Return (x, y) of the center of cell containing provided text 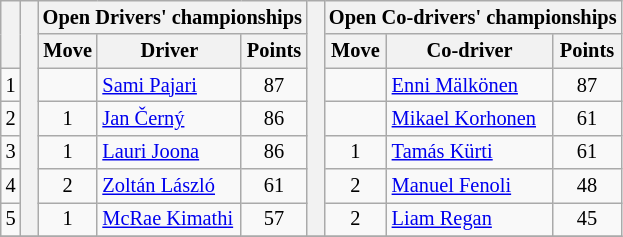
Co-driver (470, 51)
Zoltán László (169, 186)
Open Co-drivers' championships (472, 17)
Lauri Joona (169, 152)
Tamás Kürti (470, 152)
48 (588, 186)
Manuel Fenoli (470, 186)
57 (274, 219)
3 (11, 152)
Jan Černý (169, 118)
McRae Kimathi (169, 219)
Enni Mälkönen (470, 85)
Liam Regan (470, 219)
Driver (169, 51)
5 (11, 219)
45 (588, 219)
Open Drivers' championships (172, 17)
4 (11, 186)
Sami Pajari (169, 85)
Mikael Korhonen (470, 118)
